Determine the (X, Y) coordinate at the center of the cell enclosing the given text.  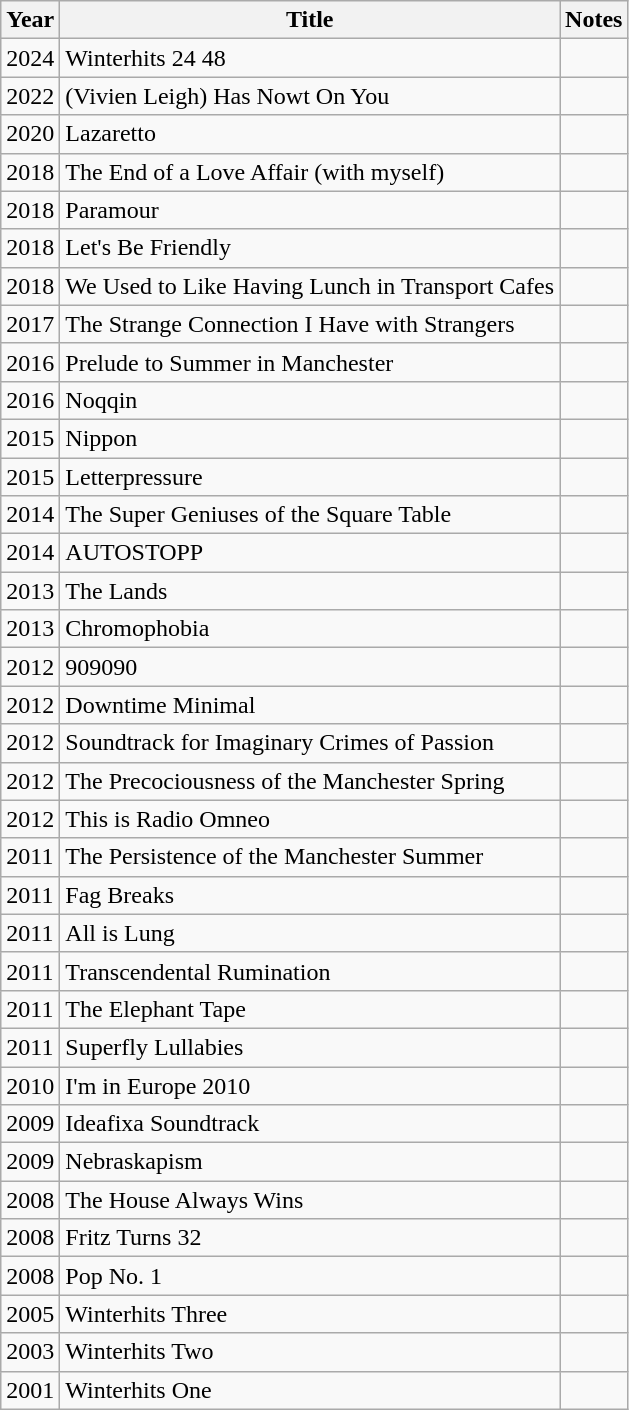
The Super Geniuses of the Square Table (310, 515)
2010 (30, 1085)
Fritz Turns 32 (310, 1238)
2005 (30, 1314)
Winterhits Three (310, 1314)
Superfly Lullabies (310, 1047)
Winterhits One (310, 1390)
Title (310, 20)
The Precociousness of the Manchester Spring (310, 781)
The End of a Love Affair (with myself) (310, 172)
Downtime Minimal (310, 705)
Fag Breaks (310, 895)
2024 (30, 58)
Pop No. 1 (310, 1276)
I'm in Europe 2010 (310, 1085)
AUTOSTOPP (310, 553)
Winterhits Two (310, 1352)
The House Always Wins (310, 1200)
Nebraskapism (310, 1162)
2020 (30, 134)
We Used to Like Having Lunch in Transport Cafes (310, 286)
Notes (594, 20)
All is Lung (310, 933)
Winterhits 24 48 (310, 58)
Let's Be Friendly (310, 248)
This is Radio Omneo (310, 819)
Year (30, 20)
The Lands (310, 591)
(Vivien Leigh) Has Nowt On You (310, 96)
Transcendental Rumination (310, 971)
2017 (30, 324)
The Persistence of the Manchester Summer (310, 857)
Paramour (310, 210)
Lazaretto (310, 134)
Nippon (310, 438)
The Strange Connection I Have with Strangers (310, 324)
The Elephant Tape (310, 1009)
2001 (30, 1390)
2003 (30, 1352)
Noqqin (310, 400)
Prelude to Summer in Manchester (310, 362)
Chromophobia (310, 629)
Ideafixa Soundtrack (310, 1124)
Soundtrack for Imaginary Crimes of Passion (310, 743)
909090 (310, 667)
Letterpressure (310, 477)
2022 (30, 96)
